Detect which cell encompasses the target text, then output its (X, Y) center coordinate. 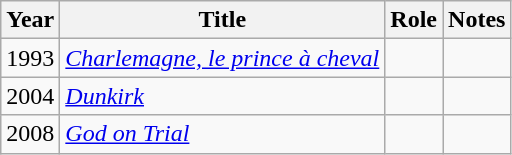
2004 (30, 96)
Year (30, 20)
Dunkirk (222, 96)
God on Trial (222, 134)
2008 (30, 134)
Charlemagne, le prince à cheval (222, 58)
Notes (477, 20)
Title (222, 20)
Role (414, 20)
1993 (30, 58)
